Capture the cell that displays the provided text and extract its [X, Y] central coordinate. 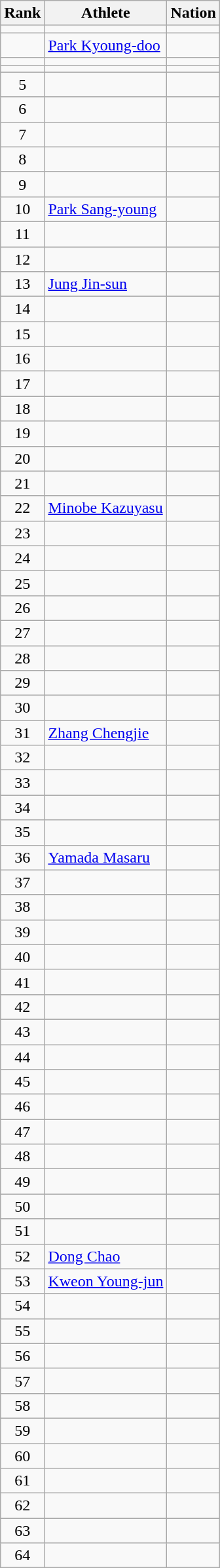
56 [22, 1356]
Athlete [106, 13]
28 [22, 658]
64 [22, 1556]
16 [22, 359]
31 [22, 733]
Dong Chao [106, 1256]
Park Sang-young [106, 209]
12 [22, 259]
62 [22, 1506]
9 [22, 184]
38 [22, 907]
46 [22, 1107]
7 [22, 134]
51 [22, 1231]
57 [22, 1381]
Rank [22, 13]
11 [22, 234]
35 [22, 832]
44 [22, 1056]
29 [22, 683]
24 [22, 558]
37 [22, 882]
27 [22, 633]
41 [22, 982]
32 [22, 758]
17 [22, 384]
6 [22, 109]
14 [22, 309]
Jung Jin-sun [106, 284]
Kweon Young-jun [106, 1281]
Yamada Masaru [106, 857]
13 [22, 284]
42 [22, 1007]
36 [22, 857]
59 [22, 1430]
19 [22, 434]
48 [22, 1157]
47 [22, 1132]
34 [22, 808]
58 [22, 1406]
40 [22, 957]
Zhang Chengjie [106, 733]
25 [22, 583]
53 [22, 1281]
55 [22, 1331]
43 [22, 1032]
50 [22, 1206]
22 [22, 508]
20 [22, 458]
54 [22, 1306]
45 [22, 1082]
10 [22, 209]
23 [22, 533]
5 [22, 84]
30 [22, 708]
39 [22, 932]
Minobe Kazuyasu [106, 508]
Nation [193, 13]
18 [22, 409]
15 [22, 334]
Park Kyoung-doo [106, 45]
52 [22, 1256]
33 [22, 783]
26 [22, 608]
21 [22, 483]
63 [22, 1531]
49 [22, 1182]
60 [22, 1456]
8 [22, 159]
61 [22, 1481]
